Detect which cell encompasses the target text, then output its (X, Y) center coordinate. 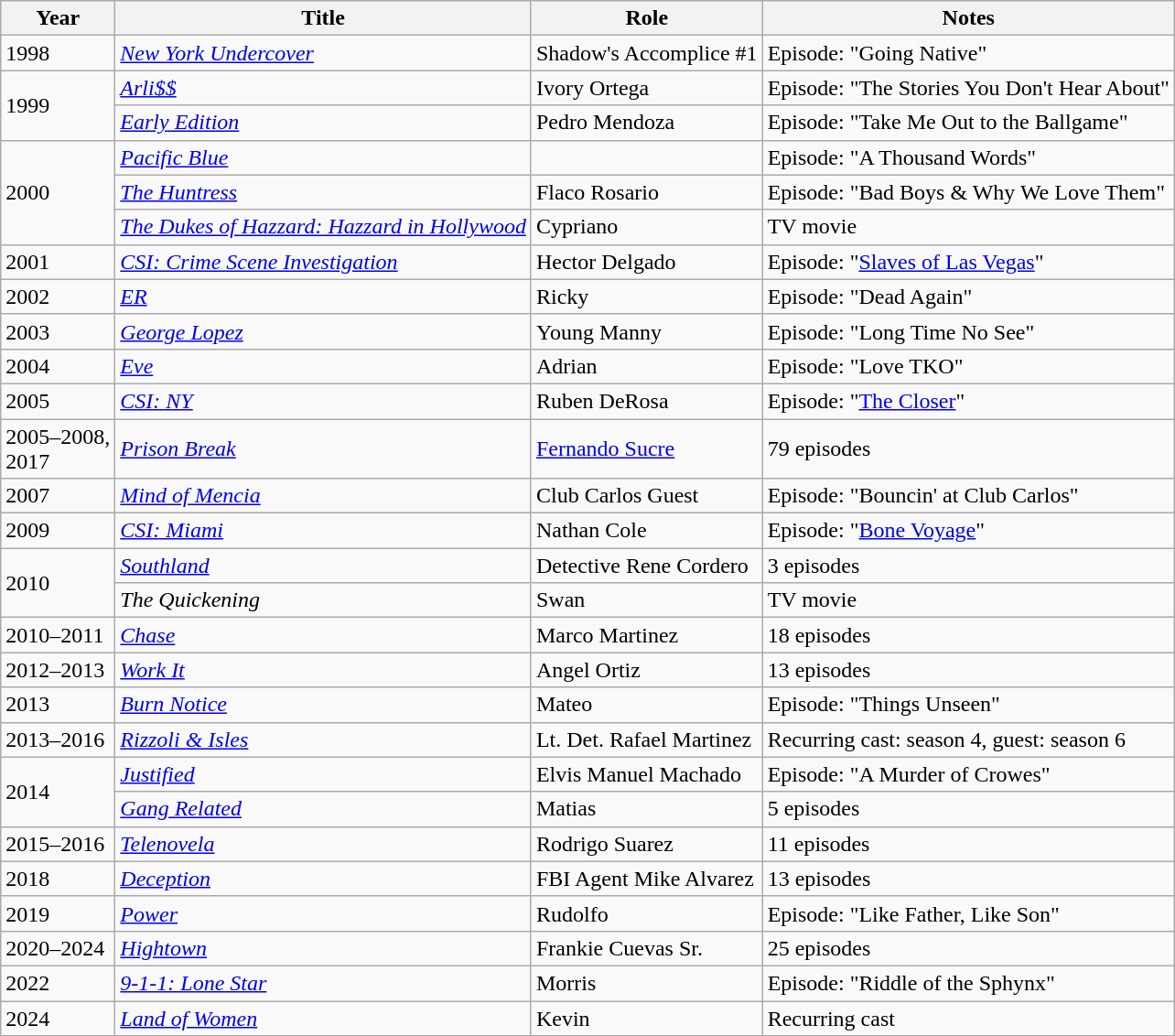
Episode: "The Closer" (968, 401)
George Lopez (324, 331)
Deception (324, 879)
2020–2024 (59, 948)
Justified (324, 774)
1999 (59, 105)
Angel Ortiz (646, 670)
Episode: "Riddle of the Sphynx" (968, 983)
2022 (59, 983)
2009 (59, 531)
Marco Martinez (646, 635)
Episode: "Dead Again" (968, 297)
9-1-1: Lone Star (324, 983)
1998 (59, 53)
2005 (59, 401)
2012–2013 (59, 670)
Power (324, 913)
Eve (324, 366)
Work It (324, 670)
Fernando Sucre (646, 448)
Chase (324, 635)
2003 (59, 331)
Year (59, 18)
5 episodes (968, 809)
Episode: "The Stories You Don't Hear About" (968, 88)
Kevin (646, 1019)
2010–2011 (59, 635)
FBI Agent Mike Alvarez (646, 879)
CSI: Miami (324, 531)
Telenovela (324, 844)
Episode: "Going Native" (968, 53)
79 episodes (968, 448)
2010 (59, 583)
Swan (646, 600)
Episode: "Things Unseen" (968, 705)
Episode: "A Thousand Words" (968, 157)
2015–2016 (59, 844)
11 episodes (968, 844)
Episode: "Love TKO" (968, 366)
Episode: "Take Me Out to the Ballgame" (968, 123)
Ruben DeRosa (646, 401)
2014 (59, 792)
Arli$$ (324, 88)
Hightown (324, 948)
The Quickening (324, 600)
Episode: "Bad Boys & Why We Love Them" (968, 192)
2007 (59, 496)
2018 (59, 879)
Detective Rene Cordero (646, 566)
Hector Delgado (646, 262)
2019 (59, 913)
Episode: "Long Time No See" (968, 331)
Episode: "Bouncin' at Club Carlos" (968, 496)
Young Manny (646, 331)
2002 (59, 297)
Pedro Mendoza (646, 123)
CSI: NY (324, 401)
Episode: "Bone Voyage" (968, 531)
2004 (59, 366)
Recurring cast (968, 1019)
Title (324, 18)
Ivory Ortega (646, 88)
Rudolfo (646, 913)
2013–2016 (59, 739)
New York Undercover (324, 53)
Mateo (646, 705)
Morris (646, 983)
ER (324, 297)
Cypriano (646, 227)
3 episodes (968, 566)
Elvis Manuel Machado (646, 774)
Matias (646, 809)
Lt. Det. Rafael Martinez (646, 739)
Flaco Rosario (646, 192)
2013 (59, 705)
The Huntress (324, 192)
18 episodes (968, 635)
Land of Women (324, 1019)
Frankie Cuevas Sr. (646, 948)
Club Carlos Guest (646, 496)
2000 (59, 192)
Burn Notice (324, 705)
Episode: "Like Father, Like Son" (968, 913)
Shadow's Accomplice #1 (646, 53)
Episode: "A Murder of Crowes" (968, 774)
Ricky (646, 297)
Episode: "Slaves of Las Vegas" (968, 262)
Early Edition (324, 123)
Mind of Mencia (324, 496)
The Dukes of Hazzard: Hazzard in Hollywood (324, 227)
25 episodes (968, 948)
2001 (59, 262)
Pacific Blue (324, 157)
2024 (59, 1019)
Rizzoli & Isles (324, 739)
Gang Related (324, 809)
Recurring cast: season 4, guest: season 6 (968, 739)
Notes (968, 18)
Rodrigo Suarez (646, 844)
Prison Break (324, 448)
Adrian (646, 366)
Southland (324, 566)
Role (646, 18)
Nathan Cole (646, 531)
CSI: Crime Scene Investigation (324, 262)
2005–2008,2017 (59, 448)
